Locate the cell with the specified text and output its (X, Y) center coordinate. 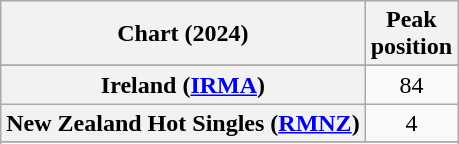
Ireland (IRMA) (183, 85)
4 (411, 123)
Peakposition (411, 34)
84 (411, 85)
Chart (2024) (183, 34)
New Zealand Hot Singles (RMNZ) (183, 123)
